Capture the cell that displays the provided text and extract its (x, y) central coordinate. 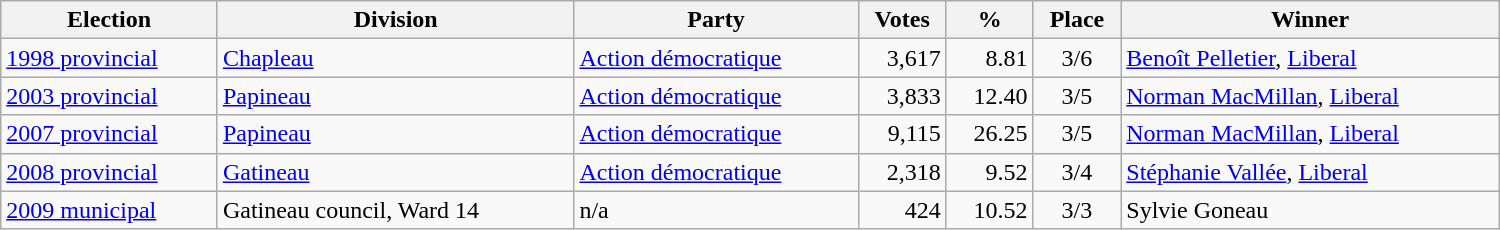
12.40 (990, 96)
1998 provincial (110, 58)
2,318 (902, 172)
26.25 (990, 134)
10.52 (990, 210)
8.81 (990, 58)
3,617 (902, 58)
Winner (1310, 20)
Place (1077, 20)
Votes (902, 20)
3/6 (1077, 58)
Gatineau council, Ward 14 (396, 210)
Chapleau (396, 58)
Sylvie Goneau (1310, 210)
Election (110, 20)
424 (902, 210)
3,833 (902, 96)
% (990, 20)
9,115 (902, 134)
2008 provincial (110, 172)
Party (716, 20)
Gatineau (396, 172)
3/4 (1077, 172)
Benoît Pelletier, Liberal (1310, 58)
2009 municipal (110, 210)
9.52 (990, 172)
Division (396, 20)
Stéphanie Vallée, Liberal (1310, 172)
2003 provincial (110, 96)
3/3 (1077, 210)
n/a (716, 210)
2007 provincial (110, 134)
